For the text-containing cell, return its midpoint in (x, y) coordinate format. 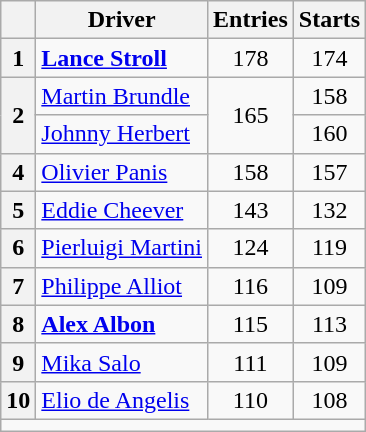
Entries (251, 20)
5 (18, 210)
119 (329, 248)
108 (329, 400)
Driver (122, 20)
Olivier Panis (122, 172)
Philippe Alliot (122, 286)
6 (18, 248)
2 (18, 115)
Elio de Angelis (122, 400)
111 (251, 362)
116 (251, 286)
Johnny Herbert (122, 134)
124 (251, 248)
Starts (329, 20)
157 (329, 172)
Lance Stroll (122, 58)
160 (329, 134)
8 (18, 324)
10 (18, 400)
Alex Albon (122, 324)
113 (329, 324)
110 (251, 400)
132 (329, 210)
174 (329, 58)
115 (251, 324)
4 (18, 172)
Martin Brundle (122, 96)
Pierluigi Martini (122, 248)
Eddie Cheever (122, 210)
Mika Salo (122, 362)
143 (251, 210)
178 (251, 58)
165 (251, 115)
1 (18, 58)
9 (18, 362)
7 (18, 286)
